From the cell containing the given text, extract its center point as [x, y] coordinate. 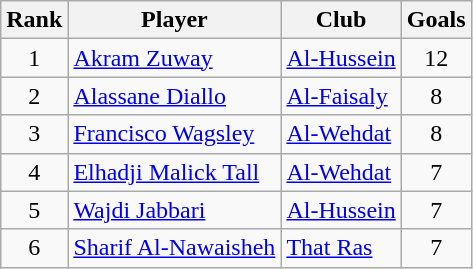
Club [341, 20]
Player [174, 20]
3 [34, 134]
Wajdi Jabbari [174, 210]
4 [34, 172]
1 [34, 58]
Sharif Al-Nawaisheh [174, 248]
5 [34, 210]
Francisco Wagsley [174, 134]
2 [34, 96]
Alassane Diallo [174, 96]
Goals [436, 20]
Akram Zuway [174, 58]
Elhadji Malick Tall [174, 172]
6 [34, 248]
Rank [34, 20]
That Ras [341, 248]
Al-Faisaly [341, 96]
12 [436, 58]
